Provide the [x, y] coordinate of the cell's center where the given text is located.  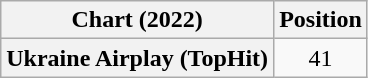
Position [321, 20]
Ukraine Airplay (TopHit) [138, 58]
Chart (2022) [138, 20]
41 [321, 58]
